Provide the [X, Y] coordinate of the cell's center where the given text is located.  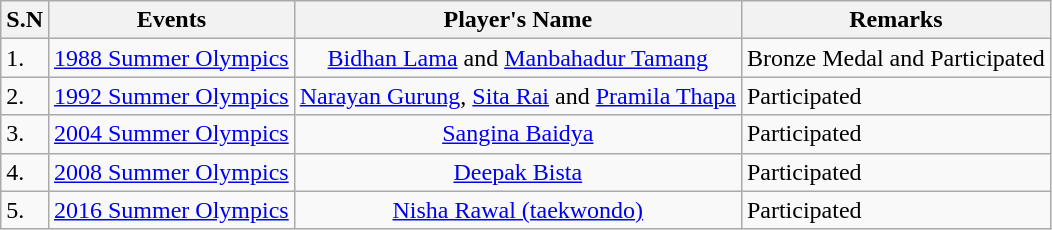
Bidhan Lama and Manbahadur Tamang [518, 58]
S.N [25, 20]
Sangina Baidya [518, 134]
1988 Summer Olympics [171, 58]
2. [25, 96]
Nisha Rawal (taekwondo) [518, 210]
Bronze Medal and Participated [896, 58]
Player's Name [518, 20]
Remarks [896, 20]
4. [25, 172]
2016 Summer Olympics [171, 210]
2004 Summer Olympics [171, 134]
1. [25, 58]
5. [25, 210]
2008 Summer Olympics [171, 172]
1992 Summer Olympics [171, 96]
Deepak Bista [518, 172]
Narayan Gurung, Sita Rai and Pramila Thapa [518, 96]
Events [171, 20]
3. [25, 134]
